Find where the given text appears and provide that cell's center as (X, Y) coordinate. 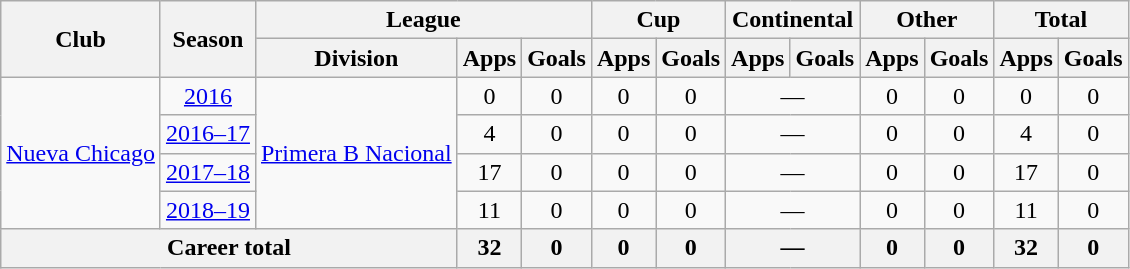
Continental (793, 20)
Club (81, 39)
2017–18 (208, 172)
2016–17 (208, 134)
Primera B Nacional (356, 153)
2018–19 (208, 210)
Nueva Chicago (81, 153)
Cup (658, 20)
League (423, 20)
Season (208, 39)
2016 (208, 96)
Total (1061, 20)
Other (927, 20)
Career total (229, 248)
Division (356, 58)
